Provide the (x, y) coordinate of the cell's center where the given text is located.  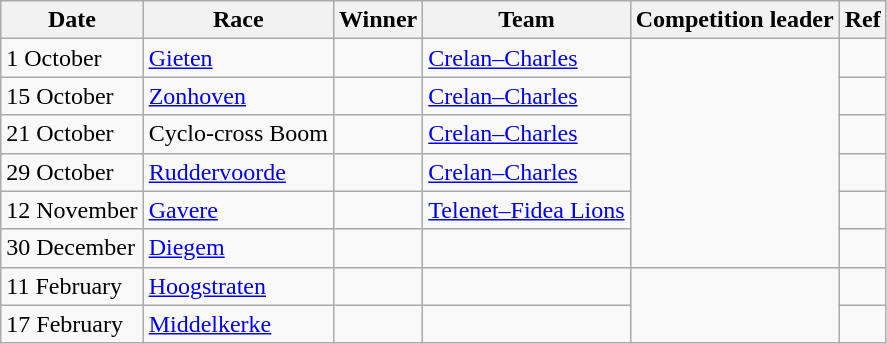
Gavere (238, 210)
Competition leader (734, 20)
Ref (862, 20)
Gieten (238, 58)
11 February (72, 286)
Middelkerke (238, 324)
30 December (72, 248)
Diegem (238, 248)
Cyclo-cross Boom (238, 134)
15 October (72, 96)
29 October (72, 172)
1 October (72, 58)
21 October (72, 134)
Team (526, 20)
Date (72, 20)
Ruddervoorde (238, 172)
Hoogstraten (238, 286)
Zonhoven (238, 96)
Race (238, 20)
Telenet–Fidea Lions (526, 210)
17 February (72, 324)
12 November (72, 210)
Winner (378, 20)
